Capture the cell that displays the provided text and extract its [X, Y] central coordinate. 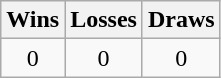
Losses [104, 20]
Wins [33, 20]
Draws [181, 20]
